Extract the [x, y] coordinate from the center of the cell holding the provided text.  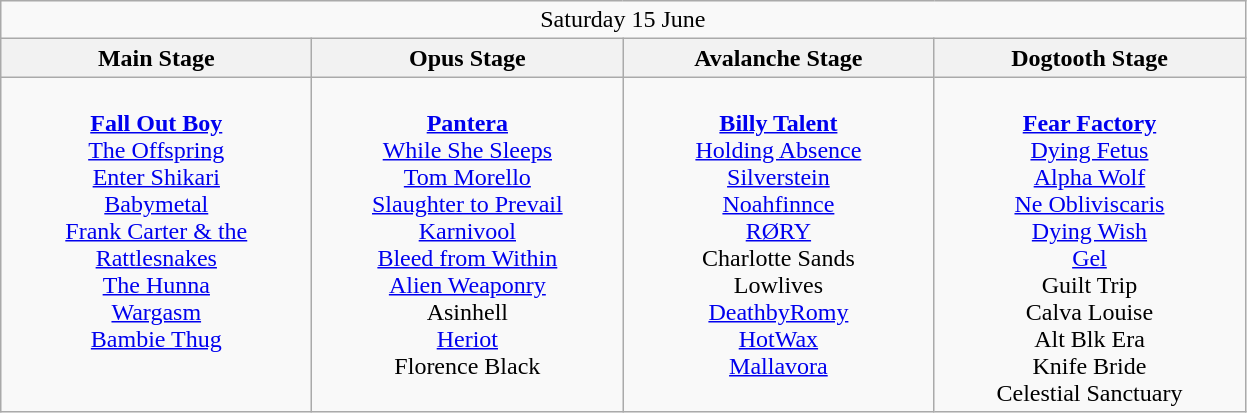
Main Stage [156, 58]
Fall Out Boy The Offspring Enter Shikari Babymetal Frank Carter & the Rattlesnakes The Hunna Wargasm Bambie Thug [156, 244]
Saturday 15 June [623, 20]
Dogtooth Stage [1090, 58]
Billy Talent Holding Absence Silverstein Noahfinnce RØRY Charlotte Sands Lowlives DeathbyRomy HotWax Mallavora [778, 244]
Pantera While She Sleeps Tom Morello Slaughter to Prevail Karnivool Bleed from Within Alien Weaponry Asinhell Heriot Florence Black [468, 244]
Fear Factory Dying Fetus Alpha Wolf Ne Obliviscaris Dying Wish Gel Guilt Trip Calva Louise Alt Blk Era Knife Bride Celestial Sanctuary [1090, 244]
Avalanche Stage [778, 58]
Opus Stage [468, 58]
